Scan for the cell matching the given text and deliver its (X, Y) coordinate at center. 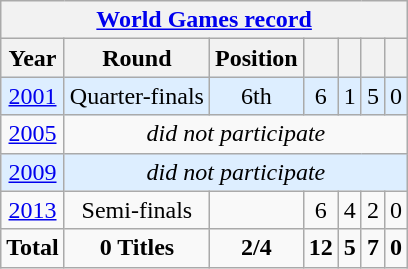
2009 (33, 172)
World Games record (204, 20)
Quarter-finals (136, 96)
2001 (33, 96)
7 (372, 248)
12 (320, 248)
6th (256, 96)
1 (350, 96)
Total (33, 248)
4 (350, 210)
Year (33, 58)
2013 (33, 210)
2 (372, 210)
Semi-finals (136, 210)
0 Titles (136, 248)
Round (136, 58)
Position (256, 58)
2005 (33, 134)
2/4 (256, 248)
